Identify which cell holds the provided text, then report its (X, Y) central coordinate. 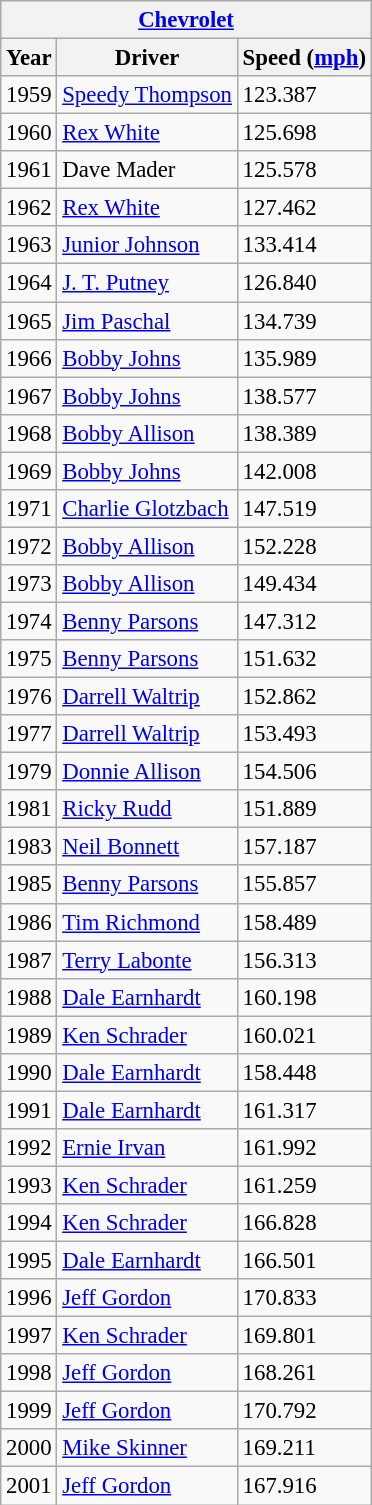
Jim Paschal (147, 321)
135.989 (304, 358)
Year (29, 58)
1992 (29, 1148)
125.698 (304, 133)
1967 (29, 396)
Charlie Glotzbach (147, 509)
1999 (29, 1411)
161.259 (304, 1185)
Junior Johnson (147, 245)
1989 (29, 1035)
Terry Labonte (147, 960)
2000 (29, 1449)
Speed (mph) (304, 58)
Neil Bonnett (147, 847)
169.211 (304, 1449)
1972 (29, 546)
170.833 (304, 1298)
1986 (29, 922)
1979 (29, 772)
1996 (29, 1298)
138.389 (304, 433)
Chevrolet (186, 20)
Donnie Allison (147, 772)
155.857 (304, 885)
134.739 (304, 321)
J. T. Putney (147, 283)
2001 (29, 1486)
1985 (29, 885)
1995 (29, 1261)
151.889 (304, 809)
123.387 (304, 95)
1971 (29, 509)
Tim Richmond (147, 922)
153.493 (304, 734)
1983 (29, 847)
1962 (29, 208)
1974 (29, 621)
1990 (29, 1073)
158.489 (304, 922)
126.840 (304, 283)
1959 (29, 95)
157.187 (304, 847)
1988 (29, 997)
1976 (29, 697)
1997 (29, 1336)
1977 (29, 734)
1981 (29, 809)
1960 (29, 133)
Dave Mader (147, 170)
161.992 (304, 1148)
169.801 (304, 1336)
1964 (29, 283)
133.414 (304, 245)
Mike Skinner (147, 1449)
149.434 (304, 584)
125.578 (304, 170)
152.862 (304, 697)
152.228 (304, 546)
1969 (29, 471)
1987 (29, 960)
170.792 (304, 1411)
158.448 (304, 1073)
1975 (29, 659)
1994 (29, 1223)
166.828 (304, 1223)
Speedy Thompson (147, 95)
160.198 (304, 997)
151.632 (304, 659)
161.317 (304, 1110)
142.008 (304, 471)
1993 (29, 1185)
Ernie Irvan (147, 1148)
Ricky Rudd (147, 809)
1998 (29, 1373)
147.312 (304, 621)
166.501 (304, 1261)
1963 (29, 245)
127.462 (304, 208)
160.021 (304, 1035)
156.313 (304, 960)
168.261 (304, 1373)
1965 (29, 321)
138.577 (304, 396)
147.519 (304, 509)
1961 (29, 170)
1991 (29, 1110)
154.506 (304, 772)
1973 (29, 584)
1968 (29, 433)
167.916 (304, 1486)
1966 (29, 358)
Driver (147, 58)
